Return (x, y) of the center of cell containing provided text 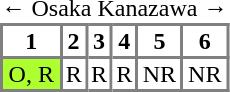
4 (126, 40)
6 (206, 40)
O, R (31, 74)
5 (160, 40)
3 (100, 40)
1 (31, 40)
2 (74, 40)
